Capture the cell that displays the provided text and extract its [X, Y] central coordinate. 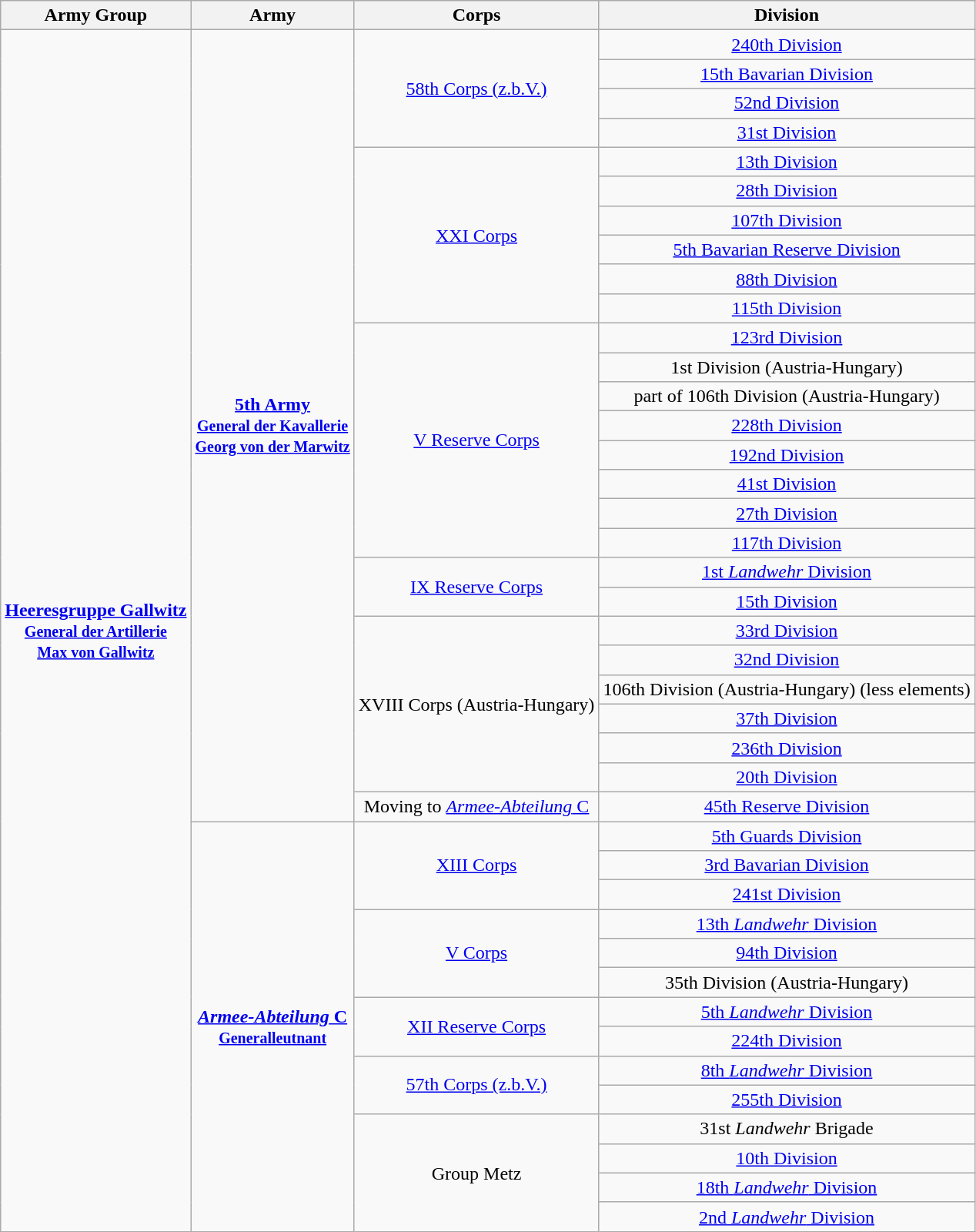
V Corps [476, 953]
Corps [476, 15]
Division [787, 15]
94th Division [787, 953]
15th Division [787, 601]
117th Division [787, 543]
228th Division [787, 426]
32nd Division [787, 660]
18th Landwehr Division [787, 1187]
13th Landwehr Division [787, 924]
15th Bavarian Division [787, 74]
Group Metz [476, 1173]
88th Division [787, 279]
10th Division [787, 1158]
192nd Division [787, 455]
255th Division [787, 1100]
1st Division (Austria-Hungary) [787, 367]
240th Division [787, 45]
27th Division [787, 514]
57th Corps (z.b.V.) [476, 1085]
13th Division [787, 162]
115th Division [787, 308]
37th Division [787, 718]
28th Division [787, 191]
Armee-Abteilung CGeneralleutnant [272, 1026]
5th Bavarian Reserve Division [787, 249]
1st Landwehr Division [787, 572]
33rd Division [787, 631]
3rd Bavarian Division [787, 865]
107th Division [787, 220]
XIII Corps [476, 865]
XXI Corps [476, 235]
123rd Division [787, 337]
5th ArmyGeneral der KavallerieGeorg von der Marwitz [272, 426]
5th Guards Division [787, 835]
Heeresgruppe GallwitzGeneral der ArtillerieMax von Gallwitz [95, 631]
236th Division [787, 748]
Army [272, 15]
224th Division [787, 1041]
41st Division [787, 484]
241st Division [787, 895]
31st Landwehr Brigade [787, 1129]
106th Division (Austria-Hungary) (less elements) [787, 689]
8th Landwehr Division [787, 1070]
XVIII Corps (Austria-Hungary) [476, 704]
52nd Division [787, 103]
58th Corps (z.b.V.) [476, 89]
45th Reserve Division [787, 806]
V Reserve Corps [476, 440]
IX Reserve Corps [476, 587]
35th Division (Austria-Hungary) [787, 983]
31st Division [787, 132]
20th Division [787, 777]
Moving to Armee-Abteilung C [476, 806]
5th Landwehr Division [787, 1012]
Army Group [95, 15]
XII Reserve Corps [476, 1026]
2nd Landwehr Division [787, 1217]
part of 106th Division (Austria-Hungary) [787, 397]
